Identify which cell holds the provided text, then report its [x, y] central coordinate. 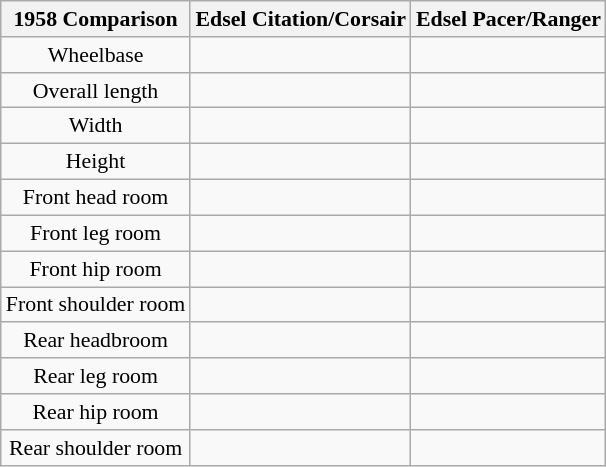
Edsel Pacer/Ranger [508, 18]
Height [96, 161]
Rear headbroom [96, 340]
Wheelbase [96, 54]
Front head room [96, 197]
Rear leg room [96, 375]
Edsel Citation/Corsair [300, 18]
Rear hip room [96, 411]
Front shoulder room [96, 304]
1958 Comparison [96, 18]
Overall length [96, 90]
Width [96, 125]
Front hip room [96, 268]
Rear shoulder room [96, 447]
Front leg room [96, 233]
